Pinpoint the cell where the given text exists, returning its (X, Y) midpoint coordinate. 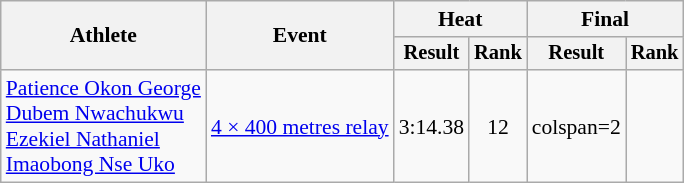
Event (300, 36)
3:14.38 (432, 126)
Athlete (104, 36)
12 (498, 126)
Heat (460, 19)
colspan=2 (576, 126)
4 × 400 metres relay (300, 126)
Final (606, 19)
Patience Okon GeorgeDubem NwachukwuEzekiel NathanielImaobong Nse Uko (104, 126)
